Capture the cell that displays the provided text and extract its (X, Y) central coordinate. 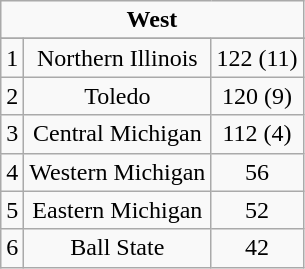
Ball State (118, 248)
1 (12, 58)
120 (9) (257, 96)
Northern Illinois (118, 58)
42 (257, 248)
2 (12, 96)
West (152, 20)
Eastern Michigan (118, 210)
6 (12, 248)
122 (11) (257, 58)
4 (12, 172)
3 (12, 134)
52 (257, 210)
5 (12, 210)
112 (4) (257, 134)
56 (257, 172)
Toledo (118, 96)
Central Michigan (118, 134)
Western Michigan (118, 172)
